Return the (X, Y) coordinate for the center point of the cell that contains the specified text.  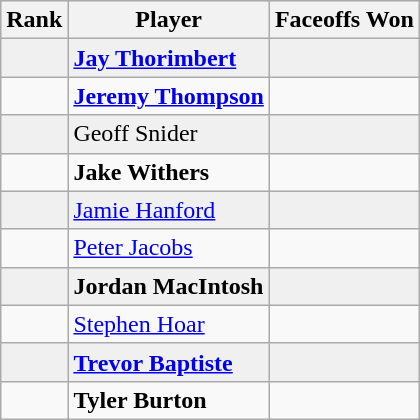
Peter Jacobs (169, 248)
Stephen Hoar (169, 324)
Jay Thorimbert (169, 58)
Jordan MacIntosh (169, 286)
Jake Withers (169, 172)
Faceoffs Won (344, 20)
Player (169, 20)
Trevor Baptiste (169, 362)
Tyler Burton (169, 400)
Jeremy Thompson (169, 96)
Rank (34, 20)
Jamie Hanford (169, 210)
Geoff Snider (169, 134)
